Locate the cell with the specified text and output its (X, Y) center coordinate. 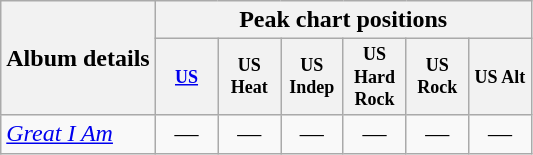
US (186, 77)
Great I Am (78, 134)
US Heat (250, 77)
US Hard Rock (374, 77)
Peak chart positions (343, 20)
US Rock (438, 77)
Album details (78, 58)
US Alt (500, 77)
US Indep (312, 77)
